Return the [x, y] coordinate for the center point of the cell that contains the specified text.  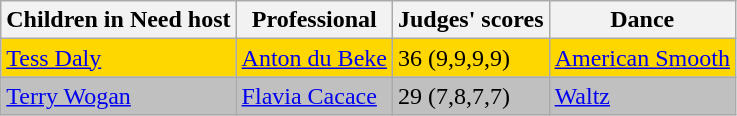
Judges' scores [470, 20]
Waltz [642, 96]
36 (9,9,9,9) [470, 58]
Tess Daly [118, 58]
29 (7,8,7,7) [470, 96]
Professional [314, 20]
Dance [642, 20]
Children in Need host [118, 20]
Anton du Beke [314, 58]
Terry Wogan [118, 96]
Flavia Cacace [314, 96]
American Smooth [642, 58]
